Extract the (x, y) coordinate from the center of the cell holding the provided text.  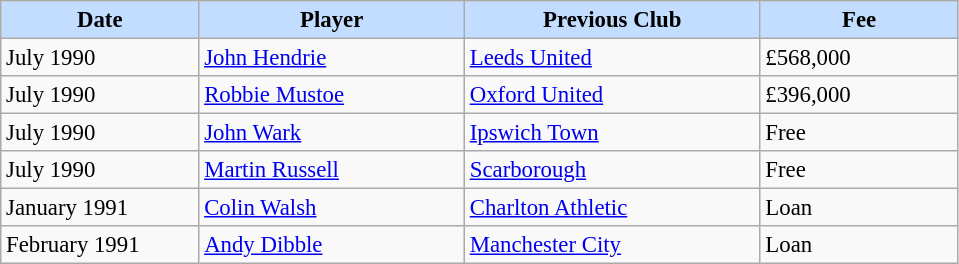
Oxford United (612, 95)
Manchester City (612, 245)
John Hendrie (332, 58)
Charlton Athletic (612, 208)
Scarborough (612, 170)
Player (332, 20)
Andy Dibble (332, 245)
Date (100, 20)
Robbie Mustoe (332, 95)
£396,000 (859, 95)
Ipswich Town (612, 133)
Previous Club (612, 20)
Colin Walsh (332, 208)
John Wark (332, 133)
Martin Russell (332, 170)
£568,000 (859, 58)
February 1991 (100, 245)
January 1991 (100, 208)
Fee (859, 20)
Leeds United (612, 58)
